Return [X, Y] of the center of cell containing provided text 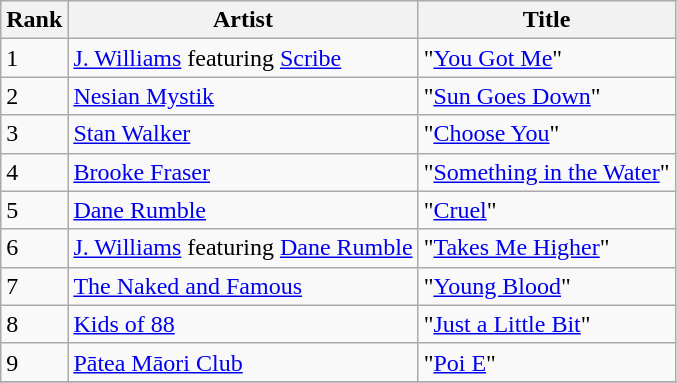
Rank [34, 20]
Kids of 88 [243, 324]
4 [34, 172]
Brooke Fraser [243, 172]
"Takes Me Higher" [546, 248]
Dane Rumble [243, 210]
"You Got Me" [546, 58]
"Just a Little Bit" [546, 324]
"Poi E" [546, 362]
1 [34, 58]
6 [34, 248]
Nesian Mystik [243, 96]
"Choose You" [546, 134]
"Something in the Water" [546, 172]
Stan Walker [243, 134]
7 [34, 286]
J. Williams featuring Scribe [243, 58]
"Cruel" [546, 210]
Pātea Māori Club [243, 362]
Artist [243, 20]
The Naked and Famous [243, 286]
5 [34, 210]
3 [34, 134]
"Sun Goes Down" [546, 96]
2 [34, 96]
9 [34, 362]
8 [34, 324]
Title [546, 20]
"Young Blood" [546, 286]
J. Williams featuring Dane Rumble [243, 248]
